Pinpoint the cell where the given text exists, returning its (X, Y) midpoint coordinate. 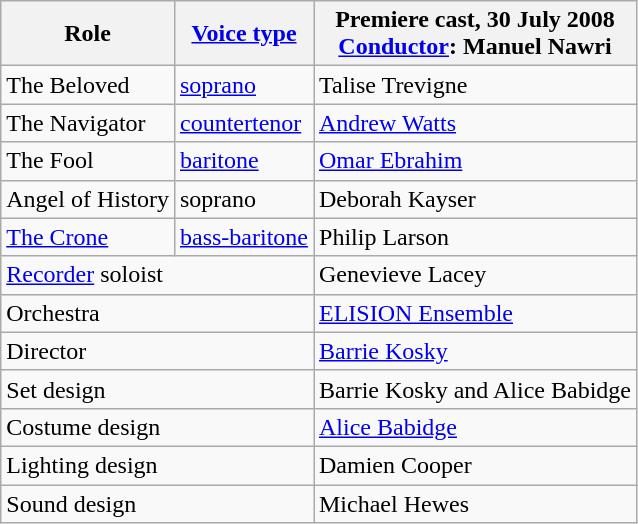
Voice type (244, 34)
ELISION Ensemble (476, 313)
Lighting design (158, 465)
Damien Cooper (476, 465)
Angel of History (88, 199)
bass-baritone (244, 237)
Director (158, 351)
The Fool (88, 161)
Deborah Kayser (476, 199)
Alice Babidge (476, 427)
Genevieve Lacey (476, 275)
Role (88, 34)
Costume design (158, 427)
Sound design (158, 503)
Barrie Kosky (476, 351)
Premiere cast, 30 July 2008Conductor: Manuel Nawri (476, 34)
Omar Ebrahim (476, 161)
The Beloved (88, 85)
Philip Larson (476, 237)
Andrew Watts (476, 123)
The Navigator (88, 123)
Talise Trevigne (476, 85)
countertenor (244, 123)
Orchestra (158, 313)
Set design (158, 389)
baritone (244, 161)
Barrie Kosky and Alice Babidge (476, 389)
Recorder soloist (158, 275)
Michael Hewes (476, 503)
The Crone (88, 237)
